Detect which cell encompasses the target text, then output its [x, y] center coordinate. 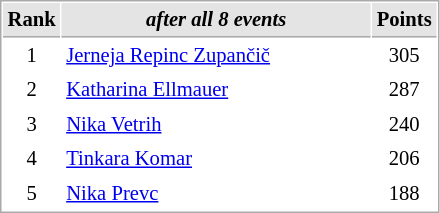
2 [32, 90]
5 [32, 194]
Nika Prevc [216, 194]
287 [404, 90]
Nika Vetrih [216, 124]
Katharina Ellmauer [216, 90]
240 [404, 124]
Tinkara Komar [216, 158]
Rank [32, 20]
after all 8 events [216, 20]
188 [404, 194]
3 [32, 124]
206 [404, 158]
Points [404, 20]
305 [404, 56]
4 [32, 158]
Jerneja Repinc Zupančič [216, 56]
1 [32, 56]
